From the cell containing the given text, extract its center point as [x, y] coordinate. 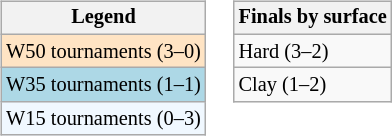
W15 tournaments (0–3) [103, 119]
W50 tournaments (3–0) [103, 51]
Hard (3–2) [313, 51]
Finals by surface [313, 18]
Legend [103, 18]
W35 tournaments (1–1) [103, 85]
Clay (1–2) [313, 85]
